Return the [X, Y] coordinate for the center point of the cell that contains the specified text.  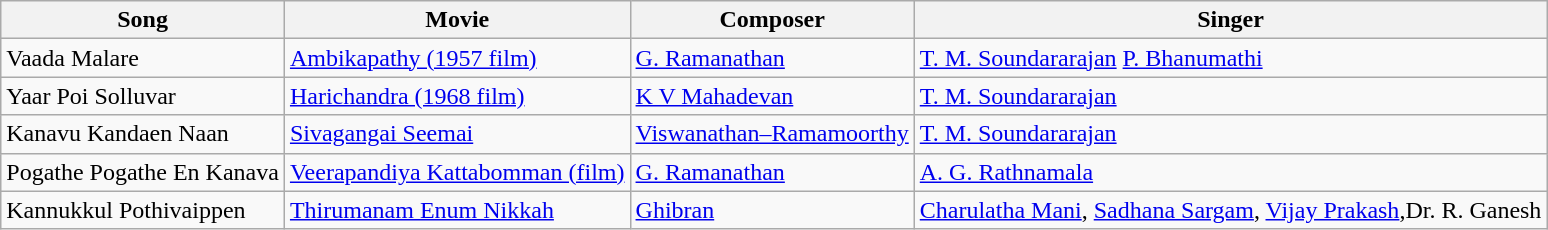
Viswanathan–Ramamoorthy [772, 134]
Kannukkul Pothivaippen [143, 210]
Singer [1230, 20]
Kanavu Kandaen Naan [143, 134]
Ghibran [772, 210]
Movie [457, 20]
Song [143, 20]
Yaar Poi Solluvar [143, 96]
Harichandra (1968 film) [457, 96]
Sivagangai Seemai [457, 134]
Pogathe Pogathe En Kanava [143, 172]
Veerapandiya Kattabomman (film) [457, 172]
Charulatha Mani, Sadhana Sargam, Vijay Prakash,Dr. R. Ganesh [1230, 210]
T. M. Soundararajan P. Bhanumathi [1230, 58]
Thirumanam Enum Nikkah [457, 210]
K V Mahadevan [772, 96]
Vaada Malare [143, 58]
A. G. Rathnamala [1230, 172]
Ambikapathy (1957 film) [457, 58]
Composer [772, 20]
